Provide the [X, Y] coordinate of the cell's center where the given text is located.  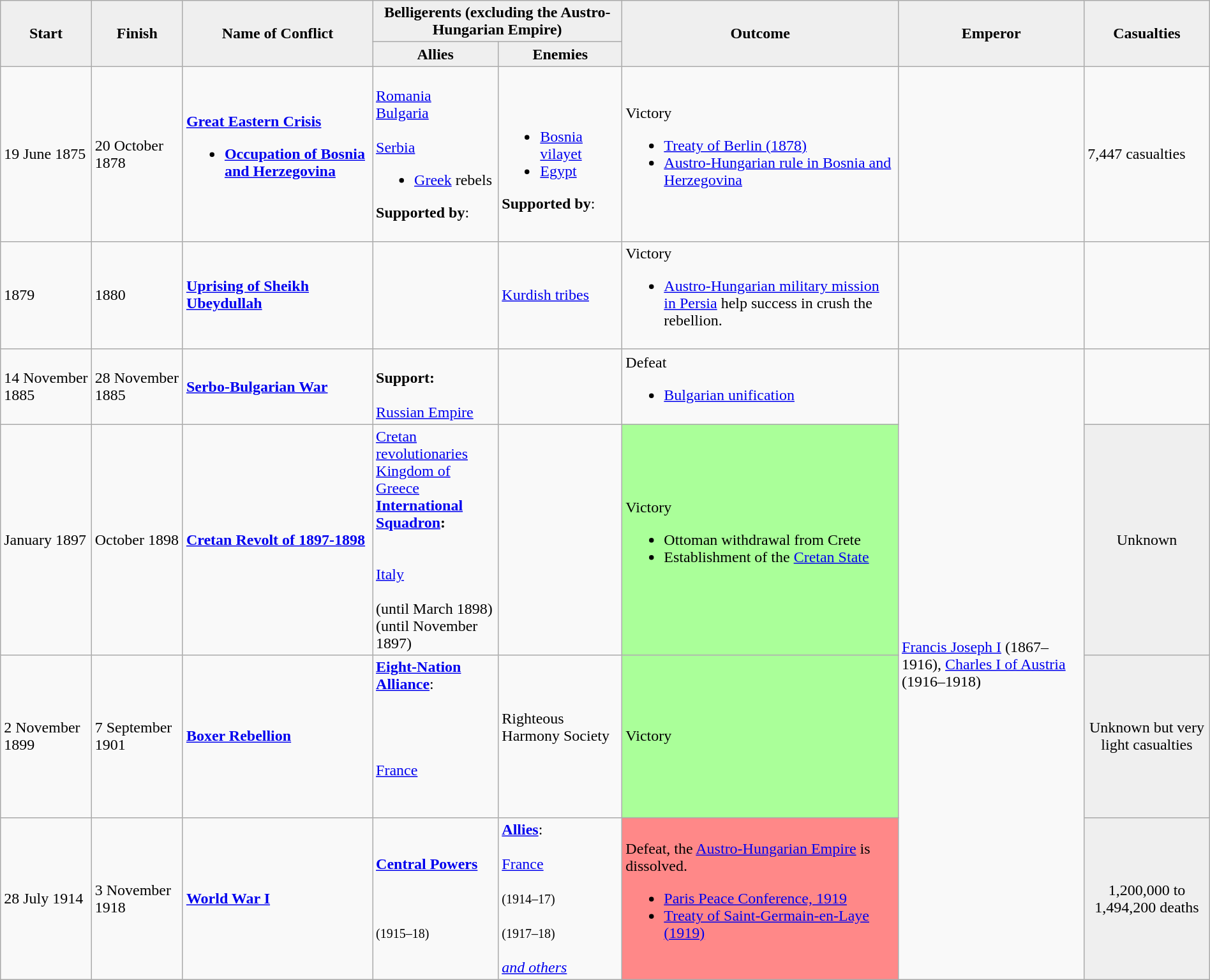
Name of Conflict [277, 33]
DefeatBulgarian unification [761, 387]
Outcome [761, 33]
7 September 1901 [137, 736]
World War I [277, 898]
Eight-Nation Alliance: France [435, 736]
7,447 casualties [1147, 154]
1,200,000 to 1,494,200 deaths [1147, 898]
Kurdish tribes [560, 295]
Victory [761, 736]
1880 [137, 295]
VictoryOttoman withdrawal from CreteEstablishment of the Cretan State [761, 540]
Boxer Rebellion [277, 736]
19 June 1875 [46, 154]
January 1897 [46, 540]
Emperor [992, 33]
Casualties [1147, 33]
Unknown [1147, 540]
Serbo-Bulgarian War [277, 387]
28 July 1914 [46, 898]
Great Eastern CrisisOccupation of Bosnia and Herzegovina [277, 154]
Cretan Revolt of 1897-1898 [277, 540]
Belligerents (excluding the Austro-Hungarian Empire) [498, 22]
Unknown but very light casualties [1147, 736]
14 November 1885 [46, 387]
October 1898 [137, 540]
Central Powers (1915–18) [435, 898]
Defeat, the Austro-Hungarian Empire is dissolved.Paris Peace Conference, 1919Treaty of Saint-Germain-en-Laye (1919) [761, 898]
Start [46, 33]
Allies: France (1914–17) (1917–18) and others [560, 898]
VictoryAustro-Hungarian military mission in Persia help success in crush the rebellion. [761, 295]
Romania Bulgaria SerbiaGreek rebelsSupported by: [435, 154]
28 November 1885 [137, 387]
Uprising of Sheikh Ubeydullah [277, 295]
3 November 1918 [137, 898]
2 November 1899 [46, 736]
Righteous Harmony Society [560, 736]
Enemies [560, 54]
Bosnia vilayet EgyptSupported by: [560, 154]
1879 [46, 295]
Support: Russian Empire [435, 387]
20 October 1878 [137, 154]
Finish [137, 33]
Cretan revolutionaries Kingdom of GreeceInternational Squadron: Italy (until March 1898) (until November 1897) [435, 540]
VictoryTreaty of Berlin (1878)Austro-Hungarian rule in Bosnia and Herzegovina [761, 154]
Allies [435, 54]
Francis Joseph I (1867–1916), Charles I of Austria (1916–1918) [992, 664]
